Output the [x, y] coordinate of the center of the cell containing the given text.  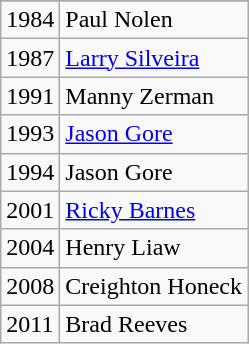
2011 [30, 324]
1984 [30, 20]
Brad Reeves [154, 324]
2004 [30, 248]
2008 [30, 286]
1993 [30, 134]
Creighton Honeck [154, 286]
Larry Silveira [154, 58]
2001 [30, 210]
1987 [30, 58]
1991 [30, 96]
Manny Zerman [154, 96]
Henry Liaw [154, 248]
Ricky Barnes [154, 210]
1994 [30, 172]
Paul Nolen [154, 20]
